Identify which cell holds the provided text, then report its [x, y] central coordinate. 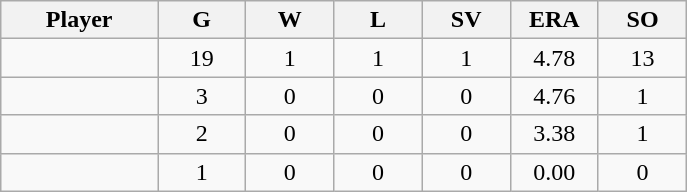
3.38 [554, 134]
ERA [554, 20]
SO [642, 20]
0.00 [554, 172]
4.76 [554, 96]
4.78 [554, 58]
L [378, 20]
W [290, 20]
13 [642, 58]
2 [202, 134]
SV [466, 20]
3 [202, 96]
19 [202, 58]
G [202, 20]
Player [80, 20]
